From the cell containing the given text, extract its center point as (X, Y) coordinate. 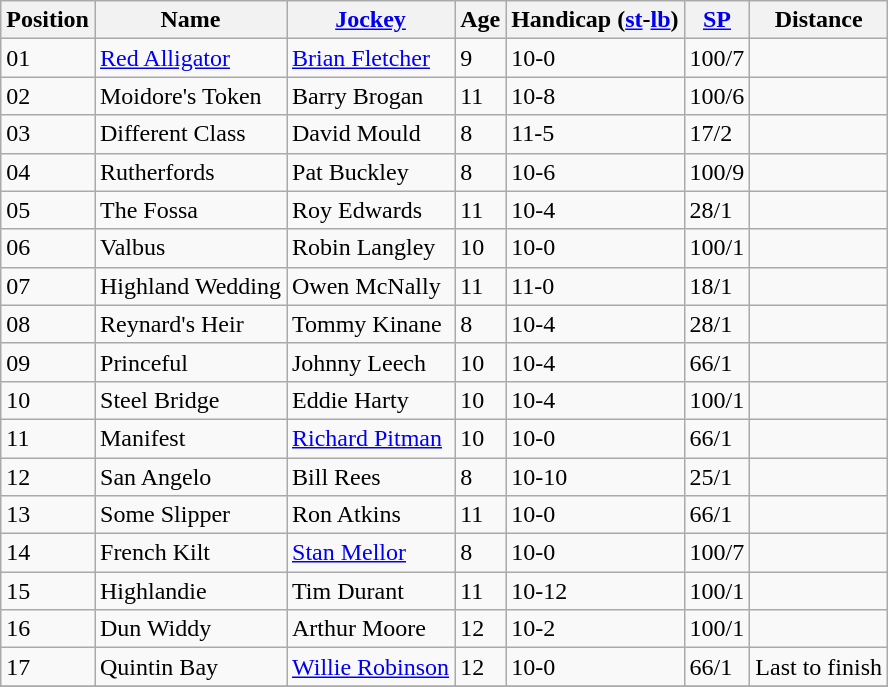
Quintin Bay (190, 667)
11-5 (595, 134)
The Fossa (190, 210)
San Angelo (190, 477)
Eddie Harty (370, 400)
Owen McNally (370, 286)
06 (48, 248)
14 (48, 553)
Tim Durant (370, 591)
Reynard's Heir (190, 324)
11-0 (595, 286)
Position (48, 20)
07 (48, 286)
French Kilt (190, 553)
Distance (819, 20)
9 (480, 58)
Jockey (370, 20)
Tommy Kinane (370, 324)
03 (48, 134)
Dun Widdy (190, 629)
01 (48, 58)
Highlandie (190, 591)
25/1 (717, 477)
13 (48, 515)
16 (48, 629)
Stan Mellor (370, 553)
10-2 (595, 629)
Valbus (190, 248)
04 (48, 172)
Brian Fletcher (370, 58)
Princeful (190, 362)
Richard Pitman (370, 438)
Moidore's Token (190, 96)
17 (48, 667)
10-12 (595, 591)
Different Class (190, 134)
Robin Langley (370, 248)
02 (48, 96)
Steel Bridge (190, 400)
05 (48, 210)
Barry Brogan (370, 96)
Johnny Leech (370, 362)
Rutherfords (190, 172)
Name (190, 20)
Pat Buckley (370, 172)
15 (48, 591)
Red Alligator (190, 58)
Highland Wedding (190, 286)
10-10 (595, 477)
10-8 (595, 96)
Willie Robinson (370, 667)
Roy Edwards (370, 210)
18/1 (717, 286)
09 (48, 362)
Manifest (190, 438)
Age (480, 20)
17/2 (717, 134)
Ron Atkins (370, 515)
David Mould (370, 134)
Arthur Moore (370, 629)
Handicap (st-lb) (595, 20)
SP (717, 20)
100/6 (717, 96)
08 (48, 324)
Last to finish (819, 667)
100/9 (717, 172)
Some Slipper (190, 515)
Bill Rees (370, 477)
10-6 (595, 172)
